Locate the cell with the specified text and output its [x, y] center coordinate. 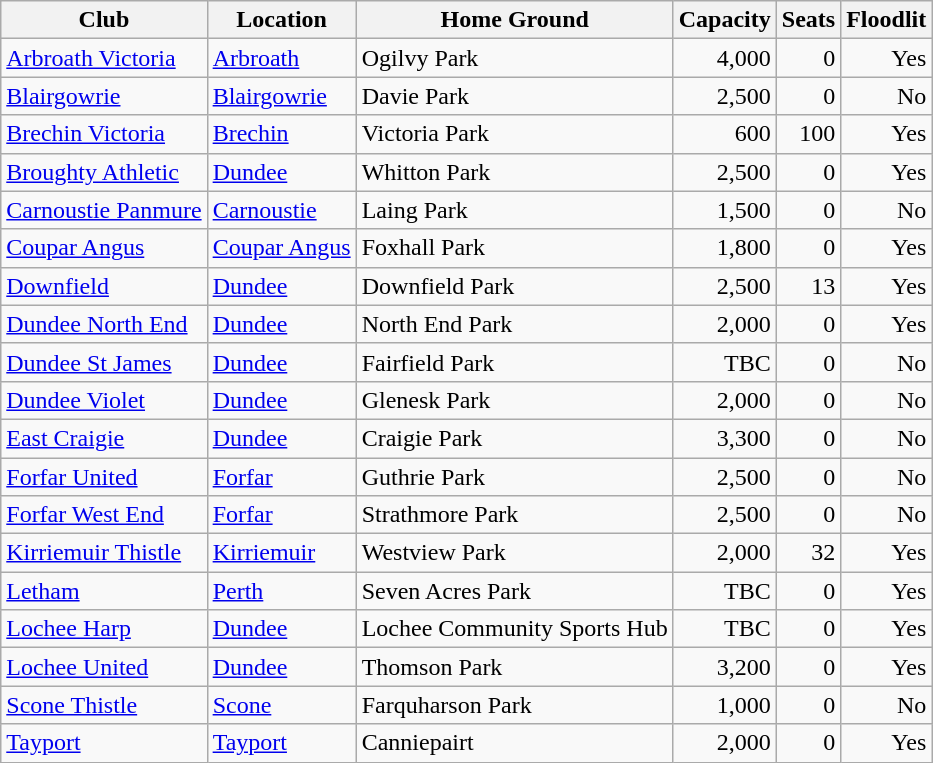
Downfield [104, 286]
Kirriemuir Thistle [104, 553]
Arbroath Victoria [104, 58]
Laing Park [514, 210]
North End Park [514, 324]
1,500 [724, 210]
Lochee Harp [104, 629]
4,000 [724, 58]
East Craigie [104, 438]
Westview Park [514, 553]
Craigie Park [514, 438]
Dundee St James [104, 362]
Whitton Park [514, 172]
Capacity [724, 20]
600 [724, 134]
Scone [282, 705]
Brechin [282, 134]
1,800 [724, 248]
Fairfield Park [514, 362]
Glenesk Park [514, 400]
Farquharson Park [514, 705]
3,200 [724, 667]
Lochee Community Sports Hub [514, 629]
Arbroath [282, 58]
Scone Thistle [104, 705]
Club [104, 20]
Strathmore Park [514, 515]
Letham [104, 591]
Broughty Athletic [104, 172]
Location [282, 20]
Dundee Violet [104, 400]
Forfar West End [104, 515]
1,000 [724, 705]
Dundee North End [104, 324]
Lochee United [104, 667]
Seats [808, 20]
Perth [282, 591]
Ogilvy Park [514, 58]
Carnoustie [282, 210]
100 [808, 134]
Guthrie Park [514, 477]
Victoria Park [514, 134]
Forfar United [104, 477]
Floodlit [886, 20]
Home Ground [514, 20]
Carnoustie Panmure [104, 210]
Kirriemuir [282, 553]
Seven Acres Park [514, 591]
Thomson Park [514, 667]
32 [808, 553]
13 [808, 286]
Davie Park [514, 96]
Brechin Victoria [104, 134]
3,300 [724, 438]
Foxhall Park [514, 248]
Canniepairt [514, 743]
Downfield Park [514, 286]
